Pinpoint the cell where the given text exists, returning its (x, y) midpoint coordinate. 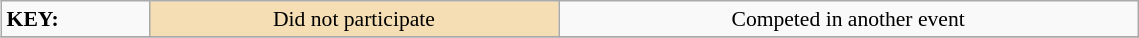
KEY: (76, 19)
Did not participate (354, 19)
Competed in another event (848, 19)
